Locate the cell with the specified text and output its (x, y) center coordinate. 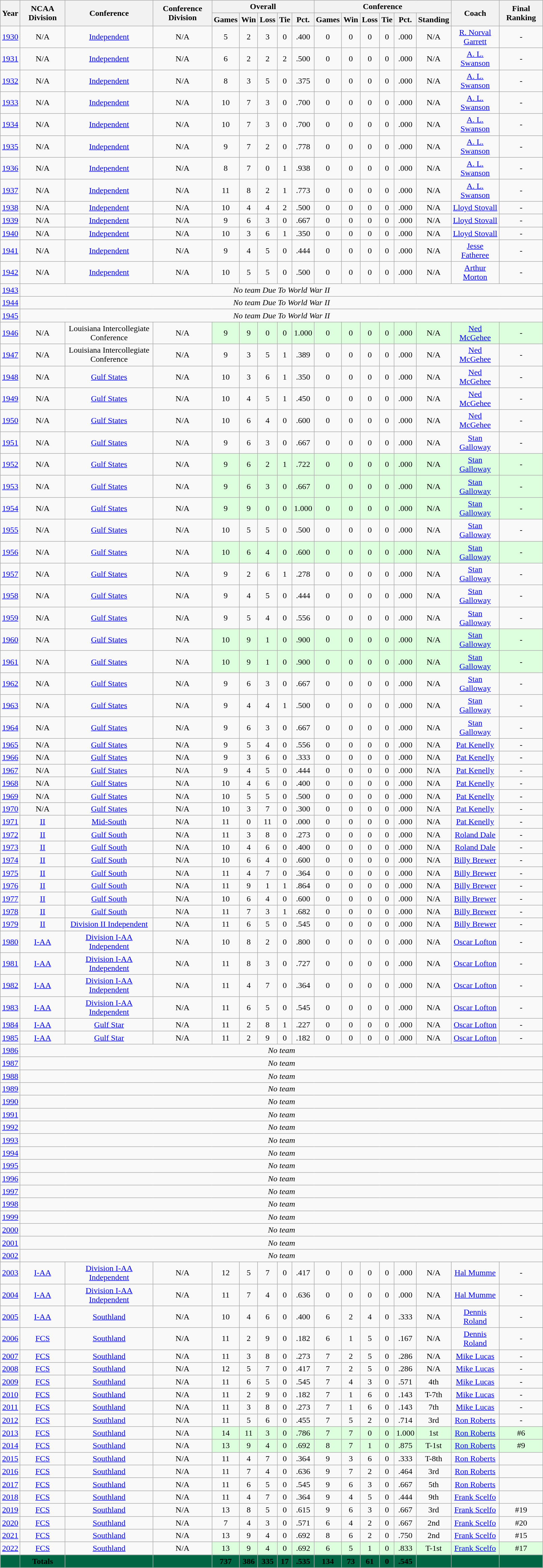
2011 (10, 1407)
Arthur Morton (475, 273)
1959 (10, 618)
1943 (10, 290)
1995 (10, 1166)
.375 (303, 81)
.227 (303, 1025)
61 (370, 1561)
.773 (303, 190)
2010 (10, 1395)
NCAA Division (42, 13)
1993 (10, 1140)
1964 (10, 728)
2008 (10, 1369)
1946 (10, 333)
1936 (10, 168)
.278 (303, 574)
1987 (10, 1063)
1st (433, 1433)
.722 (303, 464)
1954 (10, 508)
1996 (10, 1179)
.464 (405, 1471)
1977 (10, 899)
1953 (10, 486)
1931 (10, 59)
1982 (10, 986)
1967 (10, 770)
.615 (303, 1510)
2016 (10, 1471)
Totals (42, 1561)
Mid-South (109, 822)
1949 (10, 399)
2002 (10, 1255)
2007 (10, 1356)
R. Norval Garrett (475, 37)
1952 (10, 464)
.864 (303, 886)
1973 (10, 847)
1948 (10, 377)
Coach (475, 13)
1960 (10, 640)
1968 (10, 783)
1951 (10, 443)
134 (328, 1561)
5th (433, 1484)
1938 (10, 207)
1976 (10, 886)
1940 (10, 233)
1999 (10, 1217)
1965 (10, 745)
1984 (10, 1025)
1990 (10, 1102)
1997 (10, 1191)
Overall (263, 7)
1950 (10, 420)
#6 (521, 1433)
1930 (10, 37)
2021 (10, 1536)
#17 (521, 1548)
1978 (10, 911)
2017 (10, 1484)
1939 (10, 220)
.450 (303, 399)
1969 (10, 796)
4th (433, 1382)
T-8th (433, 1459)
2005 (10, 1317)
2019 (10, 1510)
Jesse Fatheree (475, 251)
#9 (521, 1446)
1975 (10, 873)
.778 (303, 146)
2012 (10, 1420)
1986 (10, 1050)
2004 (10, 1295)
#15 (521, 1536)
.300 (303, 809)
1970 (10, 809)
#20 (521, 1523)
1957 (10, 574)
.727 (303, 963)
1963 (10, 705)
1979 (10, 924)
.750 (405, 1536)
1966 (10, 758)
737 (226, 1561)
Conference Division (182, 13)
1961 (10, 662)
1955 (10, 530)
1947 (10, 355)
.682 (303, 911)
1942 (10, 273)
1972 (10, 834)
1991 (10, 1115)
1932 (10, 81)
1933 (10, 102)
Year (10, 13)
2020 (10, 1523)
1971 (10, 822)
.167 (405, 1339)
335 (268, 1561)
.938 (303, 168)
1994 (10, 1153)
14 (226, 1433)
2000 (10, 1230)
.535 (303, 1561)
2006 (10, 1339)
386 (249, 1561)
.786 (303, 1433)
.875 (405, 1446)
1945 (10, 316)
1985 (10, 1037)
2014 (10, 1446)
T-7th (433, 1395)
7th (433, 1407)
17 (285, 1561)
1981 (10, 963)
1988 (10, 1076)
Division II Independent (109, 924)
1941 (10, 251)
Standing (433, 20)
Final Ranking (521, 13)
1937 (10, 190)
.455 (303, 1420)
1989 (10, 1089)
.833 (405, 1548)
2001 (10, 1243)
1962 (10, 684)
73 (351, 1561)
1958 (10, 596)
.800 (303, 942)
1944 (10, 303)
1983 (10, 1007)
1998 (10, 1204)
1974 (10, 860)
1934 (10, 125)
1935 (10, 146)
2015 (10, 1459)
#19 (521, 1510)
1980 (10, 942)
2018 (10, 1497)
.714 (405, 1420)
1956 (10, 552)
2003 (10, 1273)
1992 (10, 1127)
2009 (10, 1382)
9th (433, 1497)
2022 (10, 1548)
2013 (10, 1433)
.389 (303, 355)
